Identify which cell holds the provided text, then report its (X, Y) central coordinate. 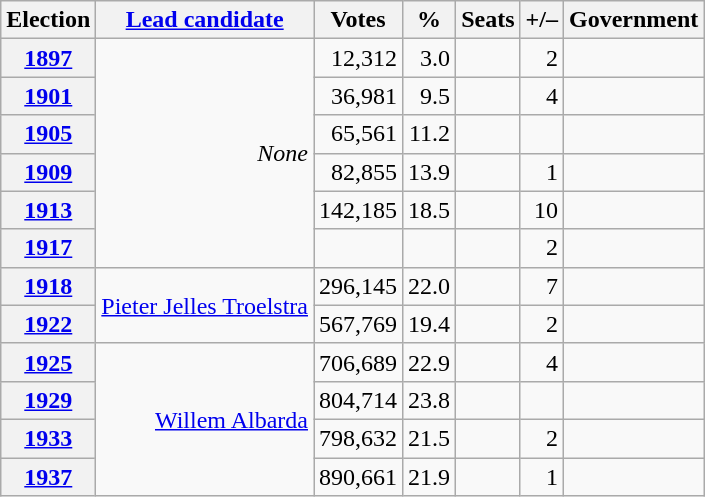
1909 (48, 172)
Government (633, 20)
11.2 (430, 134)
13.9 (430, 172)
1905 (48, 134)
9.5 (430, 96)
1929 (48, 400)
% (430, 20)
1917 (48, 248)
1922 (48, 324)
1901 (48, 96)
798,632 (358, 438)
890,661 (358, 477)
Votes (358, 20)
1897 (48, 58)
22.9 (430, 362)
Seats (488, 20)
1918 (48, 286)
10 (542, 210)
22.0 (430, 286)
23.8 (430, 400)
+/– (542, 20)
36,981 (358, 96)
Willem Albarda (205, 419)
1937 (48, 477)
21.9 (430, 477)
804,714 (358, 400)
65,561 (358, 134)
706,689 (358, 362)
7 (542, 286)
296,145 (358, 286)
None (205, 153)
19.4 (430, 324)
82,855 (358, 172)
21.5 (430, 438)
567,769 (358, 324)
3.0 (430, 58)
Pieter Jelles Troelstra (205, 305)
142,185 (358, 210)
18.5 (430, 210)
12,312 (358, 58)
Election (48, 20)
1925 (48, 362)
1913 (48, 210)
Lead candidate (205, 20)
1933 (48, 438)
